Locate the cell with the specified text and output its [X, Y] center coordinate. 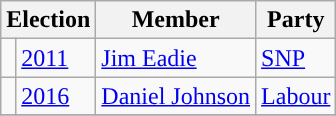
Jim Eadie [176, 58]
2016 [56, 96]
Party [296, 20]
Member [176, 20]
Daniel Johnson [176, 96]
2011 [56, 58]
Election [48, 20]
Labour [296, 96]
SNP [296, 58]
